Search for the cell housing the specified text and yield its [X, Y] center coordinate. 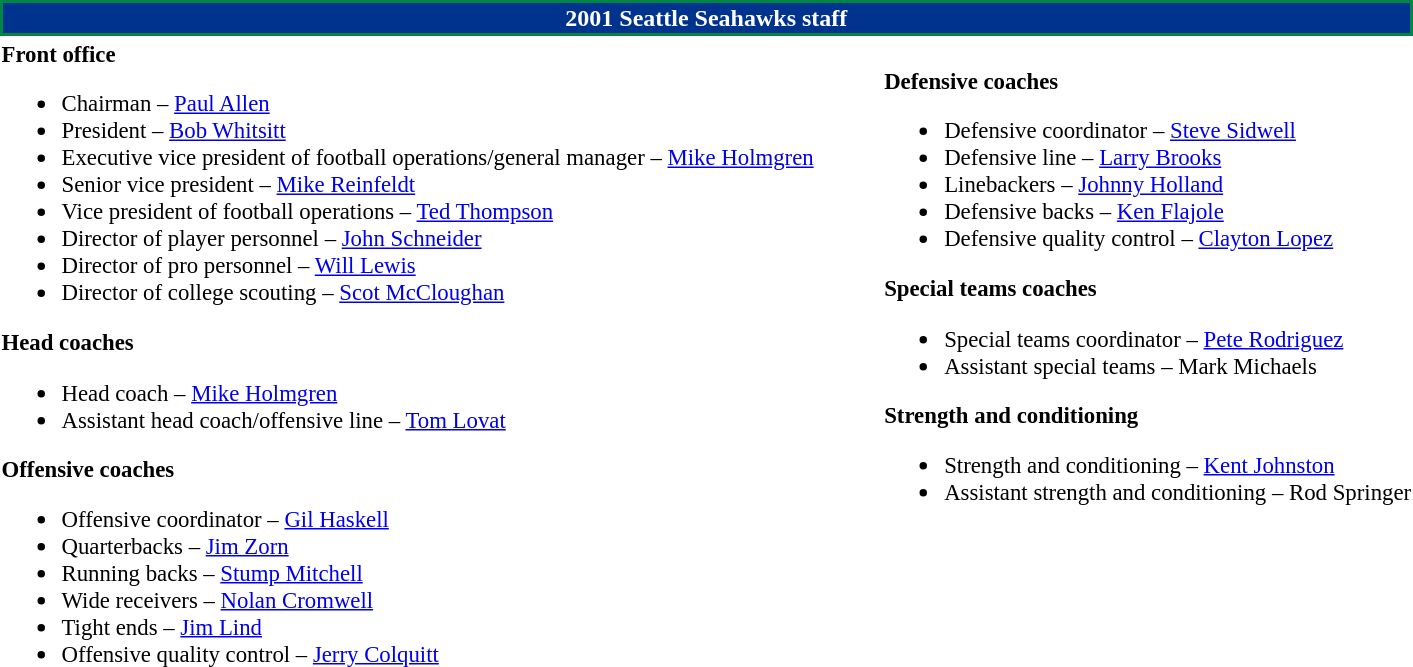
2001 Seattle Seahawks staff [706, 18]
